Pinpoint the cell where the given text exists, returning its [x, y] midpoint coordinate. 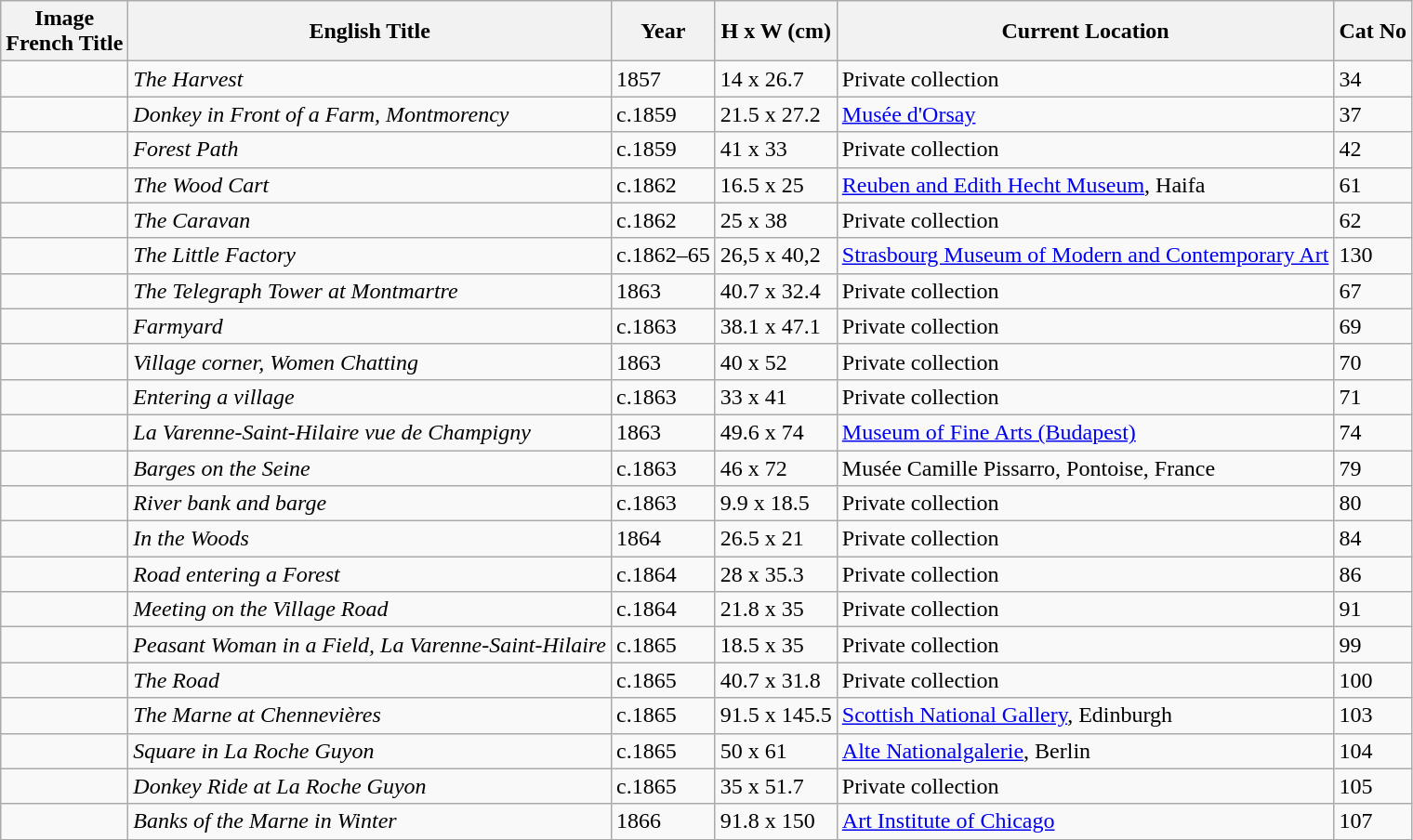
18.5 x 35 [775, 645]
The Marne at Chennevières [370, 715]
21.8 x 35 [775, 610]
Farmyard [370, 326]
16.5 x 25 [775, 185]
99 [1373, 645]
1864 [663, 539]
33 x 41 [775, 397]
Strasbourg Museum of Modern and Contemporary Art [1086, 256]
40 x 52 [775, 361]
Musée d'Orsay [1086, 114]
35 x 51.7 [775, 786]
Alte Nationalgalerie, Berlin [1086, 751]
91.8 x 150 [775, 821]
69 [1373, 326]
1857 [663, 79]
9.9 x 18.5 [775, 504]
34 [1373, 79]
91 [1373, 610]
Road entering a Forest [370, 574]
40.7 x 32.4 [775, 291]
c.1862–65 [663, 256]
67 [1373, 291]
74 [1373, 432]
Donkey Ride at La Roche Guyon [370, 786]
Meeting on the Village Road [370, 610]
Square in La Roche Guyon [370, 751]
Current Location [1086, 32]
Year [663, 32]
H x W (cm) [775, 32]
130 [1373, 256]
38.1 x 47.1 [775, 326]
The Road [370, 680]
62 [1373, 220]
Reuben and Edith Hecht Museum, Haifa [1086, 185]
49.6 x 74 [775, 432]
Donkey in Front of a Farm, Montmorency [370, 114]
70 [1373, 361]
Art Institute of Chicago [1086, 821]
Banks of the Marne in Winter [370, 821]
50 x 61 [775, 751]
41 x 33 [775, 150]
Village corner, Women Chatting [370, 361]
28 x 35.3 [775, 574]
Scottish National Gallery, Edinburgh [1086, 715]
The Caravan [370, 220]
103 [1373, 715]
26,5 x 40,2 [775, 256]
The Harvest [370, 79]
Entering a village [370, 397]
91.5 x 145.5 [775, 715]
La Varenne-Saint-Hilaire vue de Champigny [370, 432]
21.5 x 27.2 [775, 114]
14 x 26.7 [775, 79]
River bank and barge [370, 504]
The Telegraph Tower at Montmartre [370, 291]
In the Woods [370, 539]
English Title [370, 32]
1866 [663, 821]
25 x 38 [775, 220]
Museum of Fine Arts (Budapest) [1086, 432]
71 [1373, 397]
Barges on the Seine [370, 467]
107 [1373, 821]
105 [1373, 786]
84 [1373, 539]
104 [1373, 751]
42 [1373, 150]
79 [1373, 467]
Cat No [1373, 32]
The Wood Cart [370, 185]
The Little Factory [370, 256]
100 [1373, 680]
80 [1373, 504]
40.7 x 31.8 [775, 680]
46 x 72 [775, 467]
61 [1373, 185]
Forest Path [370, 150]
86 [1373, 574]
Peasant Woman in a Field, La Varenne-Saint-Hilaire [370, 645]
ImageFrench Title [65, 32]
26.5 x 21 [775, 539]
37 [1373, 114]
Musée Camille Pissarro, Pontoise, France [1086, 467]
